Capture the cell that displays the provided text and extract its [X, Y] central coordinate. 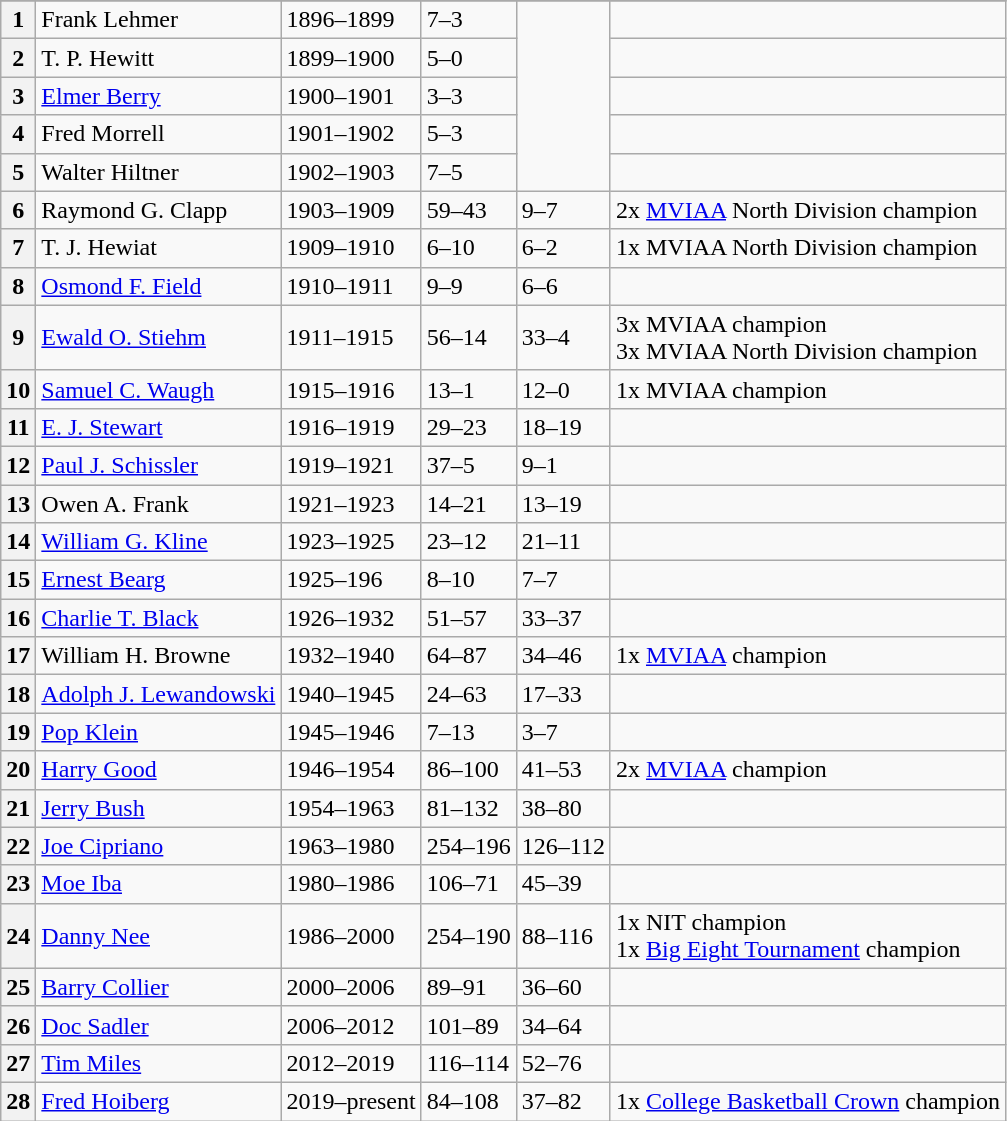
101–89 [468, 1025]
Charlie T. Black [158, 618]
86–100 [468, 770]
T. J. Hewiat [158, 248]
23 [18, 884]
1 [18, 20]
1900–1901 [351, 96]
23–12 [468, 542]
28 [18, 1101]
1925–196 [351, 580]
59–43 [468, 210]
6 [18, 210]
56–14 [468, 338]
7–3 [468, 20]
16 [18, 618]
8–10 [468, 580]
Owen A. Frank [158, 503]
1945–1946 [351, 732]
7 [18, 248]
84–108 [468, 1101]
Ewald O. Stiehm [158, 338]
19 [18, 732]
27 [18, 1063]
Danny Nee [158, 936]
3x MVIAA champion 3x MVIAA North Division champion [808, 338]
William G. Kline [158, 542]
Tim Miles [158, 1063]
14 [18, 542]
34–64 [563, 1025]
2012–2019 [351, 1063]
Harry Good [158, 770]
1940–1945 [351, 694]
13–19 [563, 503]
Moe Iba [158, 884]
254–190 [468, 936]
Samuel C. Waugh [158, 389]
8 [18, 286]
17 [18, 656]
25 [18, 987]
18 [18, 694]
3–3 [468, 96]
1954–1963 [351, 808]
34–46 [563, 656]
12–0 [563, 389]
88–116 [563, 936]
1986–2000 [351, 936]
5–3 [468, 134]
2000–2006 [351, 987]
1926–1932 [351, 618]
Adolph J. Lewandowski [158, 694]
45–39 [563, 884]
3–7 [563, 732]
T. P. Hewitt [158, 58]
1919–1921 [351, 465]
1915–1916 [351, 389]
11 [18, 427]
Walter Hiltner [158, 172]
36–60 [563, 987]
1902–1903 [351, 172]
Paul J. Schissler [158, 465]
52–76 [563, 1063]
Raymond G. Clapp [158, 210]
Fred Hoiberg [158, 1101]
81–132 [468, 808]
2019–present [351, 1101]
Pop Klein [158, 732]
9–9 [468, 286]
1903–1909 [351, 210]
26 [18, 1025]
14–21 [468, 503]
254–196 [468, 846]
37–82 [563, 1101]
1899–1900 [351, 58]
1946–1954 [351, 770]
1896–1899 [351, 20]
1980–1986 [351, 884]
3 [18, 96]
Ernest Bearg [158, 580]
E. J. Stewart [158, 427]
12 [18, 465]
1909–1910 [351, 248]
64–87 [468, 656]
1916–1919 [351, 427]
15 [18, 580]
17–33 [563, 694]
6–6 [563, 286]
24–63 [468, 694]
41–53 [563, 770]
1901–1902 [351, 134]
20 [18, 770]
7–13 [468, 732]
1963–1980 [351, 846]
Joe Cipriano [158, 846]
13–1 [468, 389]
4 [18, 134]
1910–1911 [351, 286]
2x MVIAA champion [808, 770]
6–10 [468, 248]
Elmer Berry [158, 96]
1x NIT champion 1x Big Eight Tournament champion [808, 936]
1932–1940 [351, 656]
6–2 [563, 248]
21–11 [563, 542]
7–7 [563, 580]
51–57 [468, 618]
Fred Morrell [158, 134]
37–5 [468, 465]
106–71 [468, 884]
2x MVIAA North Division champion [808, 210]
2 [18, 58]
Osmond F. Field [158, 286]
33–37 [563, 618]
116–114 [468, 1063]
1x College Basketball Crown champion [808, 1101]
29–23 [468, 427]
89–91 [468, 987]
2006–2012 [351, 1025]
33–4 [563, 338]
1923–1925 [351, 542]
18–19 [563, 427]
10 [18, 389]
13 [18, 503]
7–5 [468, 172]
Jerry Bush [158, 808]
9–7 [563, 210]
22 [18, 846]
Barry Collier [158, 987]
1911–1915 [351, 338]
1921–1923 [351, 503]
9 [18, 338]
38–80 [563, 808]
William H. Browne [158, 656]
5 [18, 172]
126–112 [563, 846]
Doc Sadler [158, 1025]
1x MVIAA North Division champion [808, 248]
5–0 [468, 58]
24 [18, 936]
21 [18, 808]
Frank Lehmer [158, 20]
9–1 [563, 465]
